Return the [X, Y] coordinate for the center point of the cell that contains the specified text.  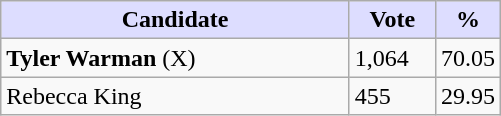
29.95 [468, 96]
455 [392, 96]
% [468, 20]
Vote [392, 20]
Candidate [176, 20]
Rebecca King [176, 96]
1,064 [392, 58]
Tyler Warman (X) [176, 58]
70.05 [468, 58]
